For the text-containing cell, return its midpoint in [x, y] coordinate format. 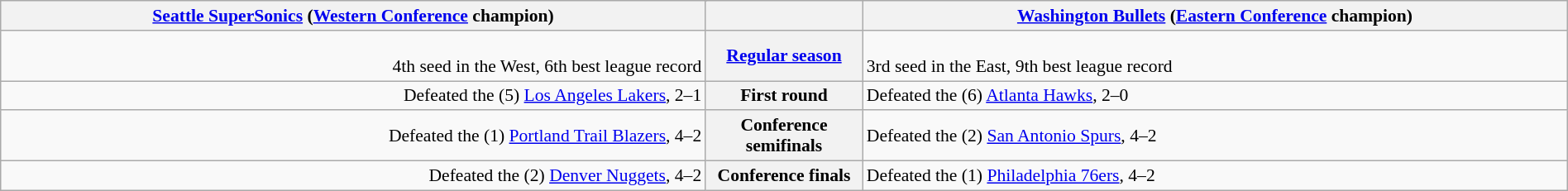
Defeated the (1) Philadelphia 76ers, 4–2 [1216, 176]
Defeated the (2) San Antonio Spurs, 4–2 [1216, 136]
Seattle SuperSonics (Western Conference champion) [354, 16]
Regular season [784, 56]
Defeated the (5) Los Angeles Lakers, 2–1 [354, 96]
Defeated the (1) Portland Trail Blazers, 4–2 [354, 136]
Conference finals [784, 176]
First round [784, 96]
Defeated the (6) Atlanta Hawks, 2–0 [1216, 96]
Defeated the (2) Denver Nuggets, 4–2 [354, 176]
Washington Bullets (Eastern Conference champion) [1216, 16]
3rd seed in the East, 9th best league record [1216, 56]
Conference semifinals [784, 136]
4th seed in the West, 6th best league record [354, 56]
